Identify which cell holds the provided text, then report its [x, y] central coordinate. 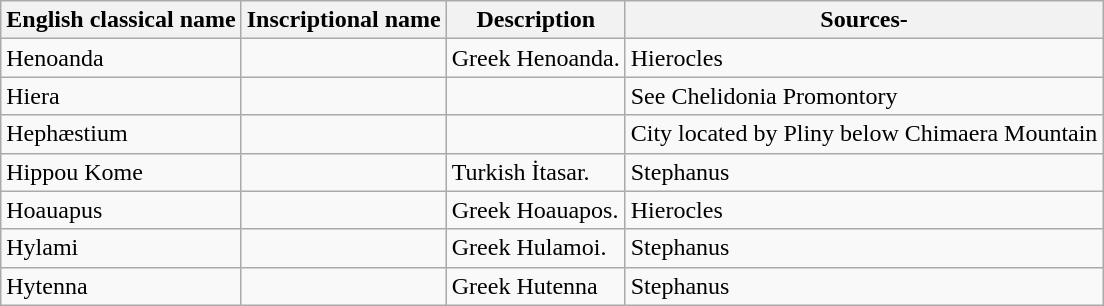
Henoanda [121, 58]
Hiera [121, 96]
Hippou Kome [121, 172]
Hephæstium [121, 134]
Sources- [864, 20]
Greek Hulamoi. [536, 248]
Turkish İtasar. [536, 172]
Hylami [121, 248]
English classical name [121, 20]
Hoauapus [121, 210]
Greek Hoauapos. [536, 210]
Description [536, 20]
City located by Pliny below Chimaera Mountain [864, 134]
Hytenna [121, 286]
See Chelidonia Promontory [864, 96]
Inscriptional name [344, 20]
Greek Hutenna [536, 286]
Greek Henoanda. [536, 58]
